For the text-containing cell, return its midpoint in [X, Y] coordinate format. 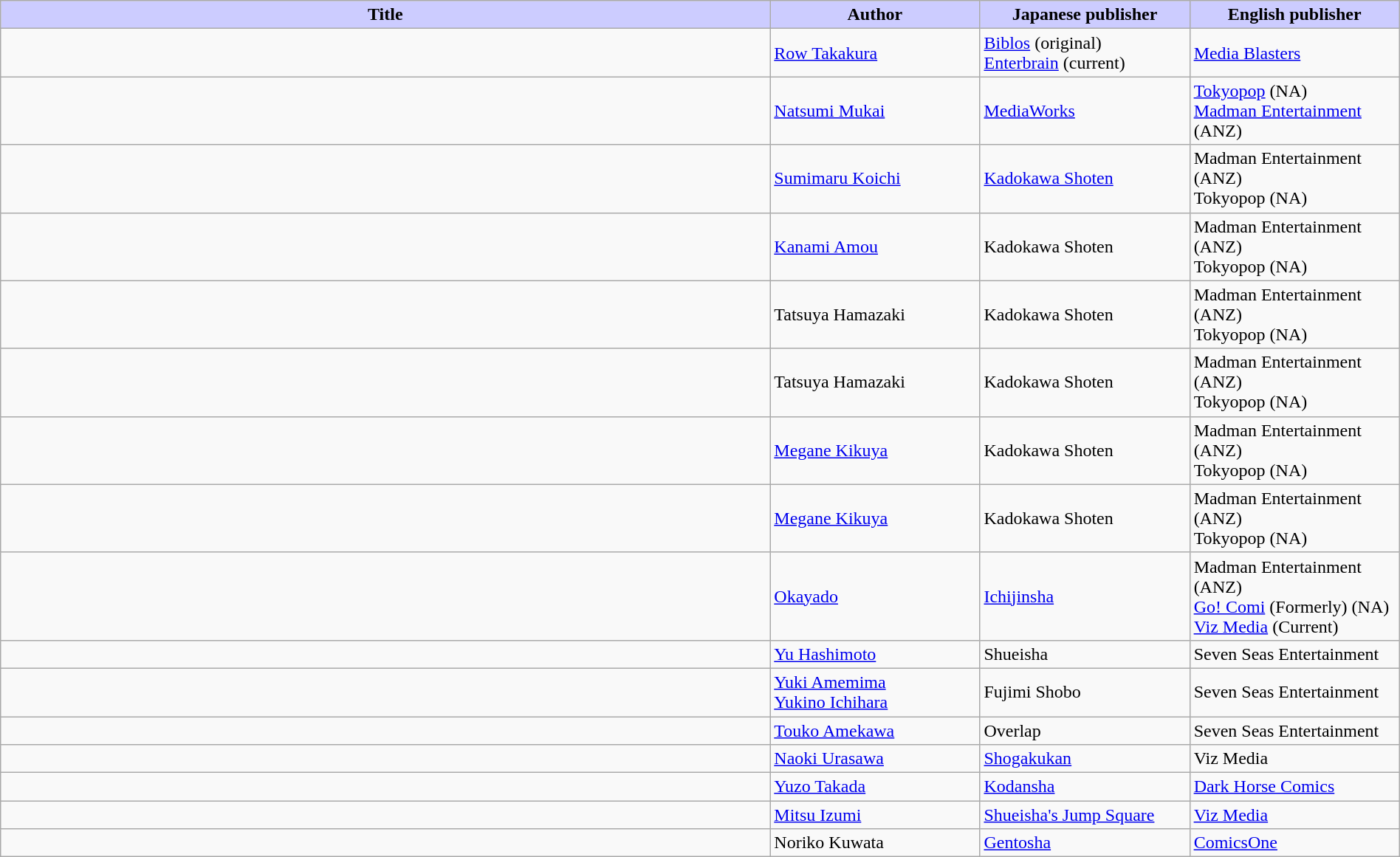
Okayado [875, 596]
Touko Amekawa [875, 730]
Biblos (original)Enterbrain (current) [1085, 53]
Fujimi Shobo [1085, 692]
Madman Entertainment (ANZ)Go! Comi (Formerly) (NA)Viz Media (Current) [1294, 596]
Natsumi Mukai [875, 111]
Mitsu Izumi [875, 815]
Japanese publisher [1085, 15]
MediaWorks [1085, 111]
Kodansha [1085, 787]
Media Blasters [1294, 53]
Shogakukan [1085, 759]
Noriko Kuwata [875, 843]
Tokyopop (NA) Madman Entertainment (ANZ) [1294, 111]
Kanami Amou [875, 247]
Yuzo Takada [875, 787]
Row Takakura [875, 53]
Dark Horse Comics [1294, 787]
ComicsOne [1294, 843]
English publisher [1294, 15]
Yu Hashimoto [875, 654]
Title [385, 15]
Ichijinsha [1085, 596]
Naoki Urasawa [875, 759]
Shueisha [1085, 654]
Author [875, 15]
Yuki AmemimaYukino Ichihara [875, 692]
Shueisha's Jump Square [1085, 815]
Sumimaru Koichi [875, 179]
Gentosha [1085, 843]
Overlap [1085, 730]
